Provide the (X, Y) coordinate of the cell's center where the given text is located.  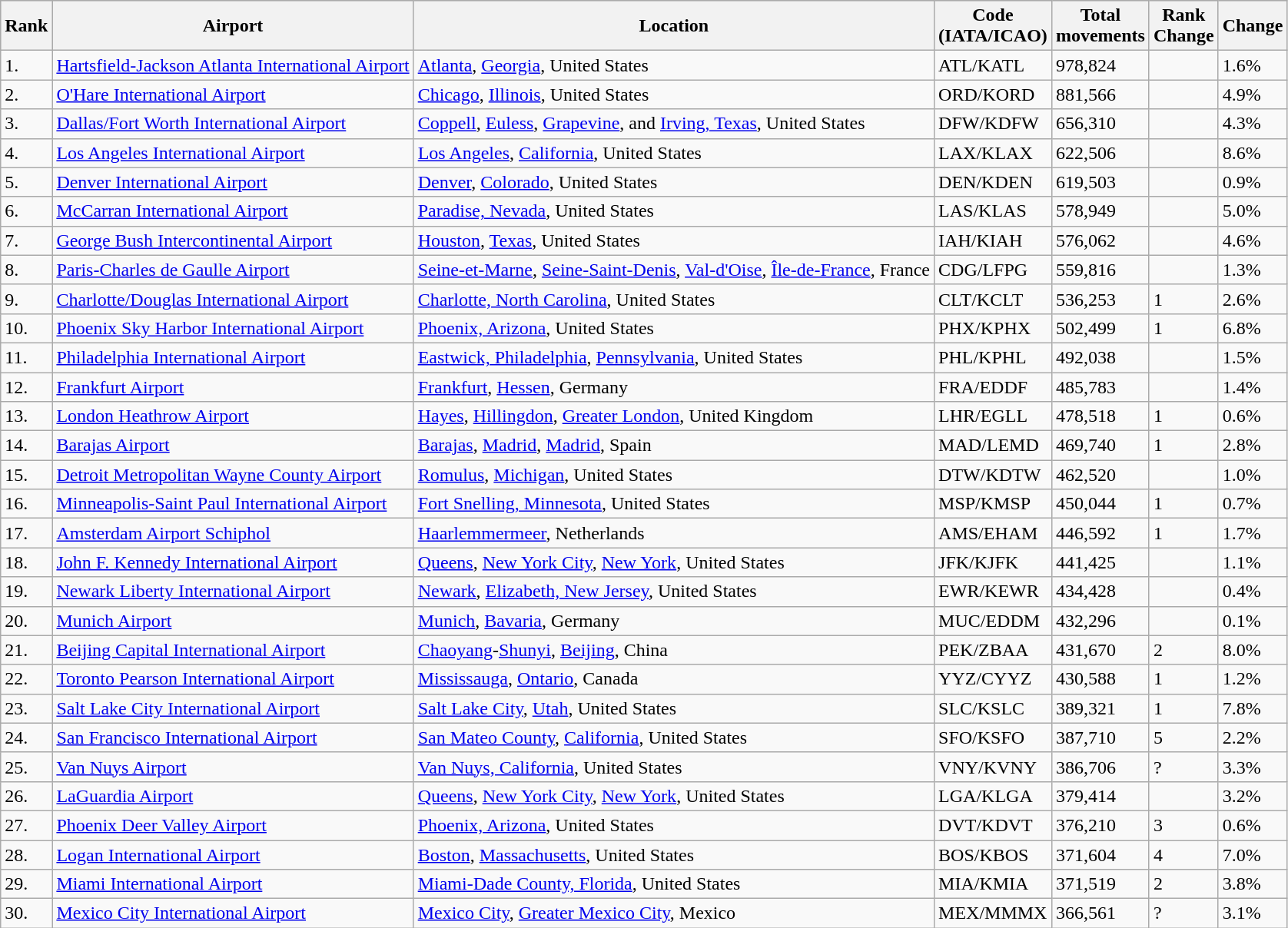
28. (26, 855)
15. (26, 475)
Boston, Massachusetts, United States (673, 855)
14. (26, 446)
SLC/KSLC (993, 708)
Barajas Airport (233, 446)
Totalmovements (1100, 26)
Newark, Elizabeth, New Jersey, United States (673, 592)
LHR/EGLL (993, 416)
462,520 (1100, 475)
9. (26, 299)
3.3% (1253, 767)
Charlotte/Douglas International Airport (233, 299)
CLT/KCLT (993, 299)
478,518 (1100, 416)
MAD/LEMD (993, 446)
DEN/KDEN (993, 182)
20. (26, 621)
Location (673, 26)
430,588 (1100, 679)
30. (26, 913)
371,519 (1100, 884)
441,425 (1100, 562)
18. (26, 562)
4 (1183, 855)
Houston, Texas, United States (673, 240)
Hartsfield-Jackson Atlanta International Airport (233, 65)
LaGuardia Airport (233, 796)
Minneapolis-Saint Paul International Airport (233, 504)
1.6% (1253, 65)
Rank (26, 26)
LAS/KLAS (993, 211)
17. (26, 533)
DFW/KDFW (993, 124)
3. (26, 124)
George Bush Intercontinental Airport (233, 240)
Toronto Pearson International Airport (233, 679)
16. (26, 504)
23. (26, 708)
11. (26, 357)
502,499 (1100, 328)
4.9% (1253, 94)
Phoenix Sky Harbor International Airport (233, 328)
BOS/KBOS (993, 855)
Phoenix Deer Valley Airport (233, 825)
PHX/KPHX (993, 328)
Salt Lake City, Utah, United States (673, 708)
Miami-Dade County, Florida, United States (673, 884)
2. (26, 94)
6. (26, 211)
ATL/KATL (993, 65)
3.8% (1253, 884)
YYZ/CYYZ (993, 679)
366,561 (1100, 913)
434,428 (1100, 592)
2.2% (1253, 737)
1.1% (1253, 562)
492,038 (1100, 357)
450,044 (1100, 504)
Romulus, Michigan, United States (673, 475)
978,824 (1100, 65)
Newark Liberty International Airport (233, 592)
25. (26, 767)
22. (26, 679)
485,783 (1100, 386)
656,310 (1100, 124)
8.6% (1253, 153)
MEX/MMMX (993, 913)
John F. Kennedy International Airport (233, 562)
536,253 (1100, 299)
SFO/KSFO (993, 737)
MUC/EDDM (993, 621)
McCarran International Airport (233, 211)
431,670 (1100, 650)
389,321 (1100, 708)
4.6% (1253, 240)
26. (26, 796)
8.0% (1253, 650)
O'Hare International Airport (233, 94)
1.5% (1253, 357)
1.7% (1253, 533)
7.0% (1253, 855)
4. (26, 153)
8. (26, 270)
371,604 (1100, 855)
Coppell, Euless, Grapevine, and Irving, Texas, United States (673, 124)
Salt Lake City International Airport (233, 708)
AMS/EHAM (993, 533)
IAH/KIAH (993, 240)
MIA/KMIA (993, 884)
London Heathrow Airport (233, 416)
Chicago, Illinois, United States (673, 94)
1.2% (1253, 679)
0.9% (1253, 182)
3.2% (1253, 796)
881,566 (1100, 94)
2.8% (1253, 446)
RankChange (1183, 26)
1.3% (1253, 270)
379,414 (1100, 796)
Munich Airport (233, 621)
Amsterdam Airport Schiphol (233, 533)
Logan International Airport (233, 855)
6.8% (1253, 328)
Barajas, Madrid, Madrid, Spain (673, 446)
Philadelphia International Airport (233, 357)
5 (1183, 737)
Dallas/Fort Worth International Airport (233, 124)
1.0% (1253, 475)
Denver International Airport (233, 182)
EWR/KEWR (993, 592)
Mississauga, Ontario, Canada (673, 679)
619,503 (1100, 182)
Eastwick, Philadelphia, Pennsylvania, United States (673, 357)
12. (26, 386)
Munich, Bavaria, Germany (673, 621)
13. (26, 416)
Fort Snelling, Minnesota, United States (673, 504)
376,210 (1100, 825)
Denver, Colorado, United States (673, 182)
LAX/KLAX (993, 153)
PHL/KPHL (993, 357)
0.1% (1253, 621)
JFK/KJFK (993, 562)
Code(IATA/ICAO) (993, 26)
24. (26, 737)
San Mateo County, California, United States (673, 737)
Van Nuys Airport (233, 767)
0.4% (1253, 592)
3.1% (1253, 913)
Los Angeles International Airport (233, 153)
7.8% (1253, 708)
Beijing Capital International Airport (233, 650)
19. (26, 592)
559,816 (1100, 270)
Los Angeles, California, United States (673, 153)
Charlotte, North Carolina, United States (673, 299)
Haarlemmermeer, Netherlands (673, 533)
Mexico City, Greater Mexico City, Mexico (673, 913)
Paradise, Nevada, United States (673, 211)
Paris-Charles de Gaulle Airport (233, 270)
Frankfurt Airport (233, 386)
29. (26, 884)
DVT/KDVT (993, 825)
469,740 (1100, 446)
ORD/KORD (993, 94)
VNY/KVNY (993, 767)
10. (26, 328)
Atlanta, Georgia, United States (673, 65)
446,592 (1100, 533)
FRA/EDDF (993, 386)
LGA/KLGA (993, 796)
27. (26, 825)
Airport (233, 26)
MSP/KMSP (993, 504)
21. (26, 650)
PEK/ZBAA (993, 650)
Mexico City International Airport (233, 913)
Chaoyang-Shunyi, Beijing, China (673, 650)
Detroit Metropolitan Wayne County Airport (233, 475)
5.0% (1253, 211)
1. (26, 65)
Hayes, Hillingdon, Greater London, United Kingdom (673, 416)
3 (1183, 825)
386,706 (1100, 767)
432,296 (1100, 621)
San Francisco International Airport (233, 737)
5. (26, 182)
578,949 (1100, 211)
2.6% (1253, 299)
576,062 (1100, 240)
CDG/LFPG (993, 270)
7. (26, 240)
0.7% (1253, 504)
Seine-et-Marne, Seine-Saint-Denis, Val-d'Oise, Île-de-France, France (673, 270)
387,710 (1100, 737)
Frankfurt, Hessen, Germany (673, 386)
Change (1253, 26)
DTW/KDTW (993, 475)
Van Nuys, California, United States (673, 767)
4.3% (1253, 124)
622,506 (1100, 153)
1.4% (1253, 386)
Miami International Airport (233, 884)
